From the cell containing the given text, extract its center point as [x, y] coordinate. 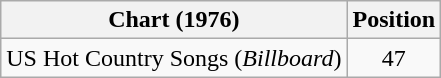
Chart (1976) [174, 20]
Position [394, 20]
US Hot Country Songs (Billboard) [174, 58]
47 [394, 58]
